Pinpoint the cell where the given text exists, returning its [x, y] midpoint coordinate. 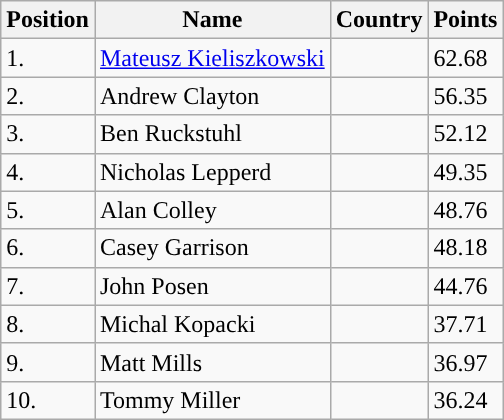
36.97 [466, 362]
37.71 [466, 324]
Position [48, 20]
56.35 [466, 96]
6. [48, 248]
Ben Ruckstuhl [212, 134]
5. [48, 210]
10. [48, 400]
8. [48, 324]
1. [48, 58]
Country [379, 20]
48.18 [466, 248]
3. [48, 134]
62.68 [466, 58]
4. [48, 172]
7. [48, 286]
Matt Mills [212, 362]
52.12 [466, 134]
Michal Kopacki [212, 324]
Tommy Miller [212, 400]
9. [48, 362]
Name [212, 20]
36.24 [466, 400]
Alan Colley [212, 210]
2. [48, 96]
49.35 [466, 172]
44.76 [466, 286]
John Posen [212, 286]
Andrew Clayton [212, 96]
Points [466, 20]
48.76 [466, 210]
Casey Garrison [212, 248]
Mateusz Kieliszkowski [212, 58]
Nicholas Lepperd [212, 172]
